Return [x, y] of the center of cell containing provided text 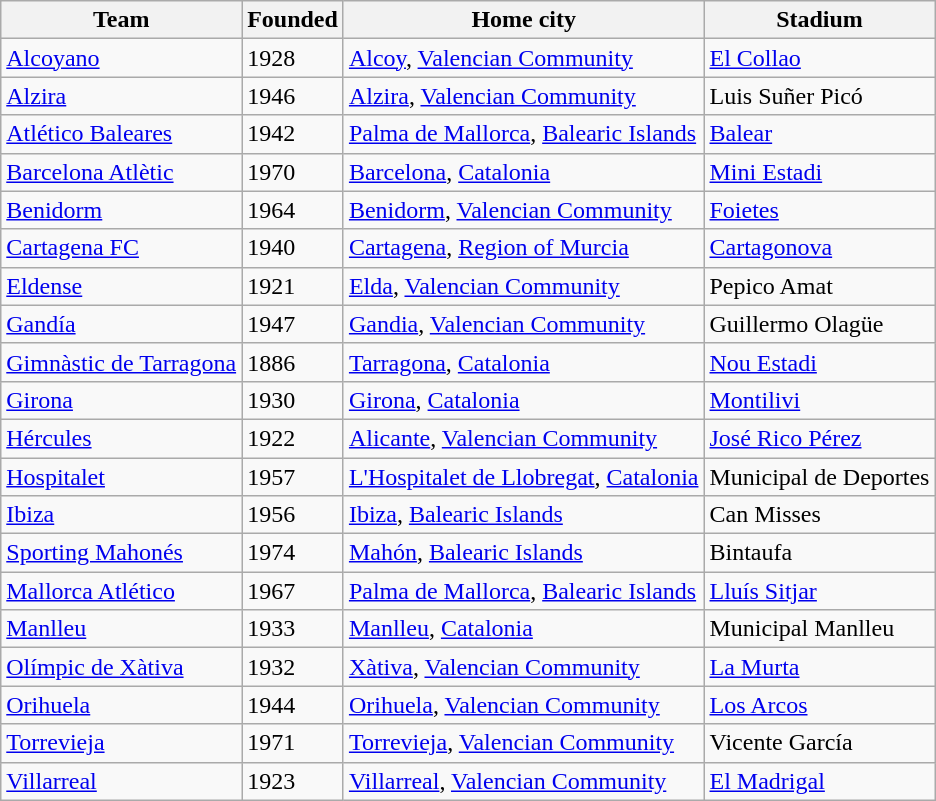
La Murta [820, 667]
Hércules [122, 438]
Elda, Valencian Community [524, 286]
Villarreal, Valencian Community [524, 781]
Guillermo Olagüe [820, 324]
Gandia, Valencian Community [524, 324]
Team [122, 20]
1944 [293, 705]
El Madrigal [820, 781]
Montilivi [820, 400]
Vicente García [820, 743]
Cartagonova [820, 248]
Bintaufa [820, 553]
Founded [293, 20]
José Rico Pérez [820, 438]
1933 [293, 629]
1940 [293, 248]
Torrevieja, Valencian Community [524, 743]
Tarragona, Catalonia [524, 362]
Atlético Baleares [122, 134]
1947 [293, 324]
Orihuela [122, 705]
Mahón, Balearic Islands [524, 553]
1971 [293, 743]
Mini Estadi [820, 172]
Stadium [820, 20]
Girona [122, 400]
Ibiza [122, 515]
Municipal de Deportes [820, 477]
Home city [524, 20]
Municipal Manlleu [820, 629]
Los Arcos [820, 705]
1964 [293, 210]
Girona, Catalonia [524, 400]
1886 [293, 362]
Xàtiva, Valencian Community [524, 667]
1930 [293, 400]
1946 [293, 96]
Sporting Mahonés [122, 553]
Cartagena, Region of Murcia [524, 248]
Balear [820, 134]
Alcoy, Valencian Community [524, 58]
Barcelona, Catalonia [524, 172]
Alzira, Valencian Community [524, 96]
Nou Estadi [820, 362]
El Collao [820, 58]
Hospitalet [122, 477]
1932 [293, 667]
Pepico Amat [820, 286]
Alicante, Valencian Community [524, 438]
Alzira [122, 96]
Benidorm [122, 210]
Benidorm, Valencian Community [524, 210]
1956 [293, 515]
Orihuela, Valencian Community [524, 705]
1921 [293, 286]
Eldense [122, 286]
1970 [293, 172]
Manlleu, Catalonia [524, 629]
Cartagena FC [122, 248]
Luis Suñer Picó [820, 96]
Mallorca Atlético [122, 591]
Torrevieja [122, 743]
Gandía [122, 324]
Gimnàstic de Tarragona [122, 362]
1957 [293, 477]
Villarreal [122, 781]
Barcelona Atlètic [122, 172]
Lluís Sitjar [820, 591]
L'Hospitalet de Llobregat, Catalonia [524, 477]
1928 [293, 58]
1974 [293, 553]
Can Misses [820, 515]
Alcoyano [122, 58]
1942 [293, 134]
Foietes [820, 210]
1923 [293, 781]
Olímpic de Xàtiva [122, 667]
Manlleu [122, 629]
Ibiza, Balearic Islands [524, 515]
1967 [293, 591]
1922 [293, 438]
